Locate the cell with the specified text and output its [x, y] center coordinate. 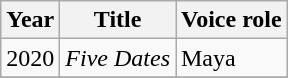
Voice role [232, 20]
Maya [232, 58]
Title [118, 20]
Year [30, 20]
Five Dates [118, 58]
2020 [30, 58]
